Locate the cell with the specified text and output its [X, Y] center coordinate. 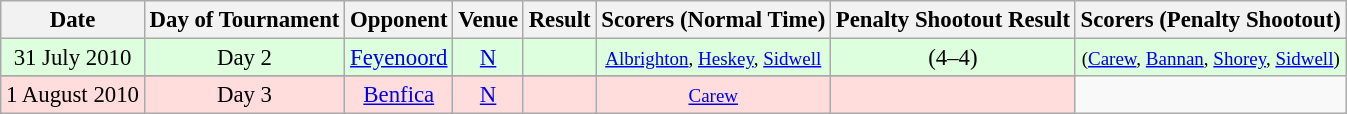
31 July 2010 [73, 58]
Albrighton, Heskey, Sidwell [714, 58]
Day 3 [244, 95]
Scorers (Penalty Shootout) [1210, 20]
Feyenoord [399, 58]
1 August 2010 [73, 95]
Carew [714, 95]
Scorers (Normal Time) [714, 20]
Venue [488, 20]
Opponent [399, 20]
(4–4) [954, 58]
Day of Tournament [244, 20]
Date [73, 20]
Benfica [399, 95]
(Carew, Bannan, Shorey, Sidwell) [1210, 58]
Result [560, 20]
Day 2 [244, 58]
Penalty Shootout Result [954, 20]
